Identify which cell holds the provided text, then report its (X, Y) central coordinate. 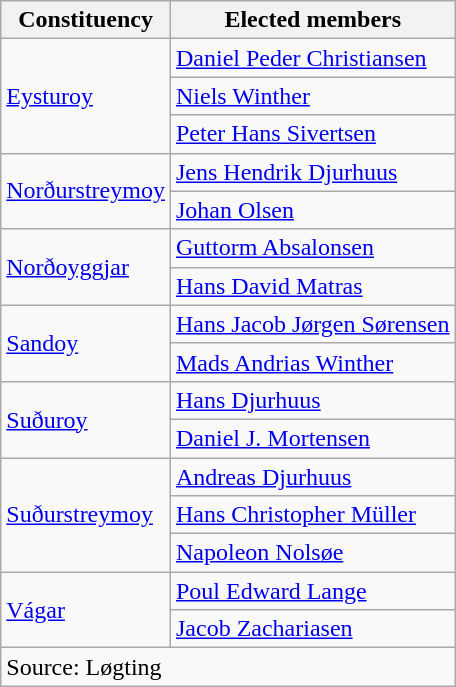
Sandoy (86, 343)
Hans Christopher Müller (312, 515)
Andreas Djurhuus (312, 477)
Hans Jacob Jørgen Sørensen (312, 324)
Suðurstreymoy (86, 515)
Hans Djurhuus (312, 400)
Norðurstreymoy (86, 191)
Napoleon Nolsøe (312, 553)
Suðuroy (86, 419)
Constituency (86, 20)
Jacob Zachariasen (312, 629)
Norðoyggjar (86, 267)
Peter Hans Sivertsen (312, 134)
Daniel J. Mortensen (312, 438)
Elected members (312, 20)
Mads Andrias Winther (312, 362)
Johan Olsen (312, 210)
Jens Hendrik Djurhuus (312, 172)
Hans David Matras (312, 286)
Poul Edward Lange (312, 591)
Source: Løgting (228, 667)
Daniel Peder Christiansen (312, 58)
Niels Winther (312, 96)
Guttorm Absalonsen (312, 248)
Eysturoy (86, 96)
Vágar (86, 610)
